Locate the cell with the specified text and output its [X, Y] center coordinate. 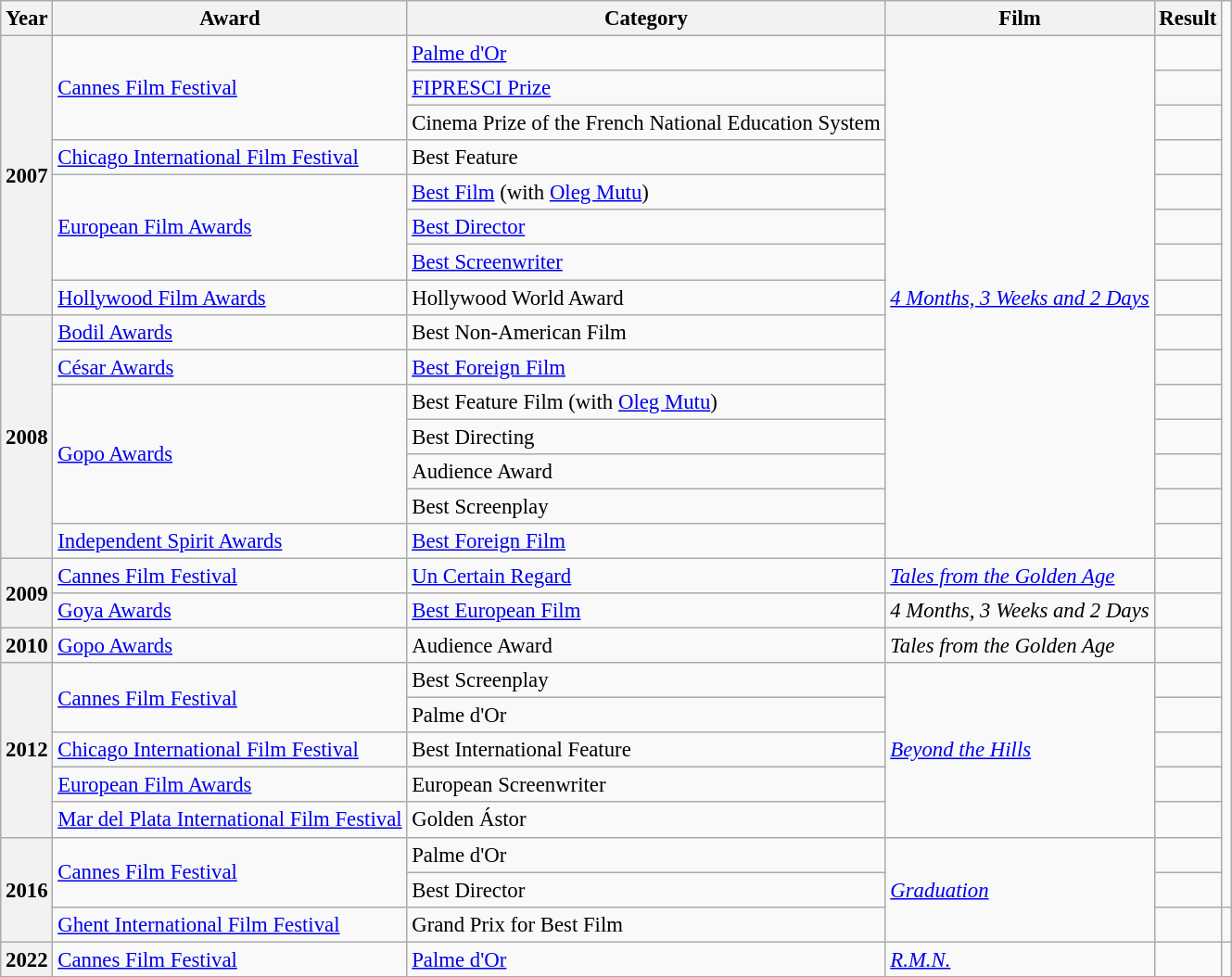
2009 [27, 593]
Category [646, 19]
Mar del Plata International Film Festival [230, 820]
Best European Film [646, 611]
Best Feature Film (with Oleg Mutu) [646, 401]
Best Feature [646, 158]
Result [1188, 19]
Film [1020, 19]
Hollywood Film Awards [230, 298]
R.M.N. [1020, 959]
Bodil Awards [230, 332]
2008 [27, 436]
Grand Prix for Best Film [646, 924]
2012 [27, 750]
FIPRESCI Prize [646, 88]
César Awards [230, 367]
2022 [27, 959]
Best Screenwriter [646, 262]
2010 [27, 646]
Golden Ástor [646, 820]
Hollywood World Award [646, 298]
Best Non-American Film [646, 332]
Graduation [1020, 890]
Year [27, 19]
Un Certain Regard [646, 576]
Best Film (with Oleg Mutu) [646, 193]
Cinema Prize of the French National Education System [646, 123]
Beyond the Hills [1020, 750]
Ghent International Film Festival [230, 924]
2016 [27, 890]
Independent Spirit Awards [230, 541]
Goya Awards [230, 611]
European Screenwriter [646, 785]
Best Directing [646, 437]
2007 [27, 176]
Best International Feature [646, 750]
Award [230, 19]
